Return [x, y] of the center of cell containing provided text 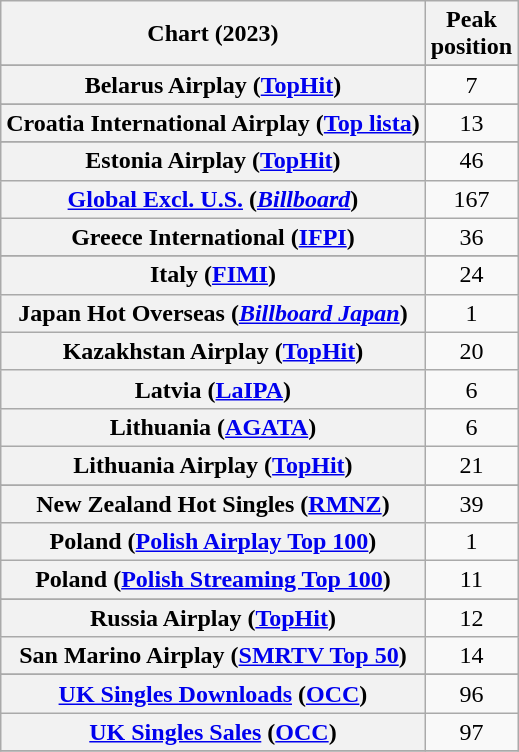
Greece International (IFPI) [213, 237]
Poland (Polish Airplay Top 100) [213, 542]
San Marino Airplay (SMRTV Top 50) [213, 656]
96 [471, 694]
13 [471, 123]
Kazakhstan Airplay (TopHit) [213, 351]
Lithuania (AGATA) [213, 427]
Italy (FIMI) [213, 275]
24 [471, 275]
Global Excl. U.S. (Billboard) [213, 199]
39 [471, 503]
Poland (Polish Streaming Top 100) [213, 580]
Croatia International Airplay (Top lista) [213, 123]
97 [471, 732]
11 [471, 580]
46 [471, 161]
14 [471, 656]
Latvia (LaIPA) [213, 389]
Belarus Airplay (TopHit) [213, 85]
Chart (2023) [213, 34]
Japan Hot Overseas (Billboard Japan) [213, 313]
Russia Airplay (TopHit) [213, 618]
7 [471, 85]
20 [471, 351]
12 [471, 618]
Lithuania Airplay (TopHit) [213, 465]
Estonia Airplay (TopHit) [213, 161]
36 [471, 237]
UK Singles Sales (OCC) [213, 732]
New Zealand Hot Singles (RMNZ) [213, 503]
21 [471, 465]
Peakposition [471, 34]
UK Singles Downloads (OCC) [213, 694]
167 [471, 199]
